Locate the cell with the specified text and output its [x, y] center coordinate. 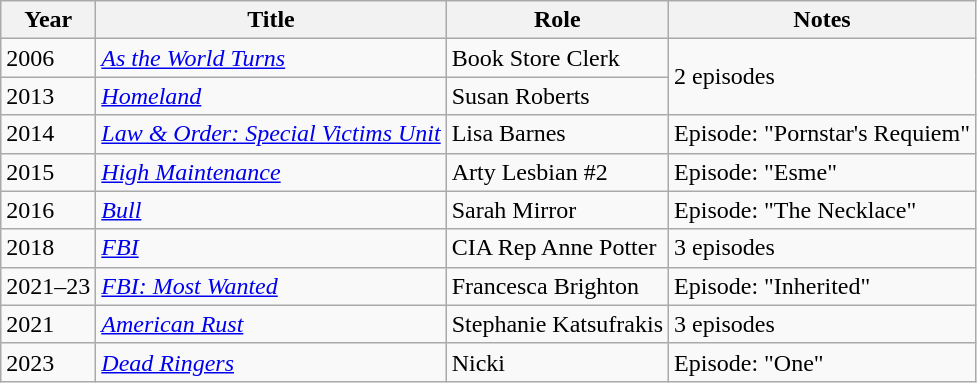
Role [557, 20]
2013 [48, 96]
2023 [48, 362]
Law & Order: Special Victims Unit [271, 134]
High Maintenance [271, 172]
As the World Turns [271, 58]
Francesca Brighton [557, 286]
Title [271, 20]
2016 [48, 210]
Stephanie Katsufrakis [557, 324]
Arty Lesbian #2 [557, 172]
Book Store Clerk [557, 58]
Sarah Mirror [557, 210]
CIA Rep Anne Potter [557, 248]
Susan Roberts [557, 96]
Episode: "Inherited" [822, 286]
2021–23 [48, 286]
Episode: "One" [822, 362]
Episode: "Esme" [822, 172]
Dead Ringers [271, 362]
2006 [48, 58]
FBI [271, 248]
Homeland [271, 96]
2021 [48, 324]
2 episodes [822, 77]
FBI: Most Wanted [271, 286]
Year [48, 20]
Nicki [557, 362]
Episode: "The Necklace" [822, 210]
2014 [48, 134]
Bull [271, 210]
Lisa Barnes [557, 134]
2015 [48, 172]
2018 [48, 248]
Notes [822, 20]
American Rust [271, 324]
Episode: "Pornstar's Requiem" [822, 134]
